Provide the [X, Y] coordinate of the cell's center where the given text is located.  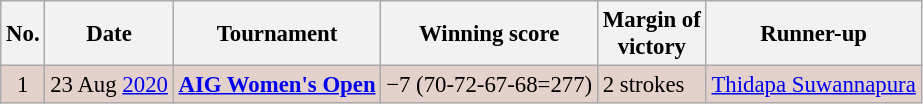
23 Aug 2020 [109, 85]
Tournament [277, 34]
Thidapa Suwannapura [814, 85]
2 strokes [652, 85]
1 [23, 85]
AIG Women's Open [277, 85]
Date [109, 34]
−7 (70-72-67-68=277) [490, 85]
No. [23, 34]
Runner-up [814, 34]
Margin ofvictory [652, 34]
Winning score [490, 34]
